Detect which cell encompasses the target text, then output its (x, y) center coordinate. 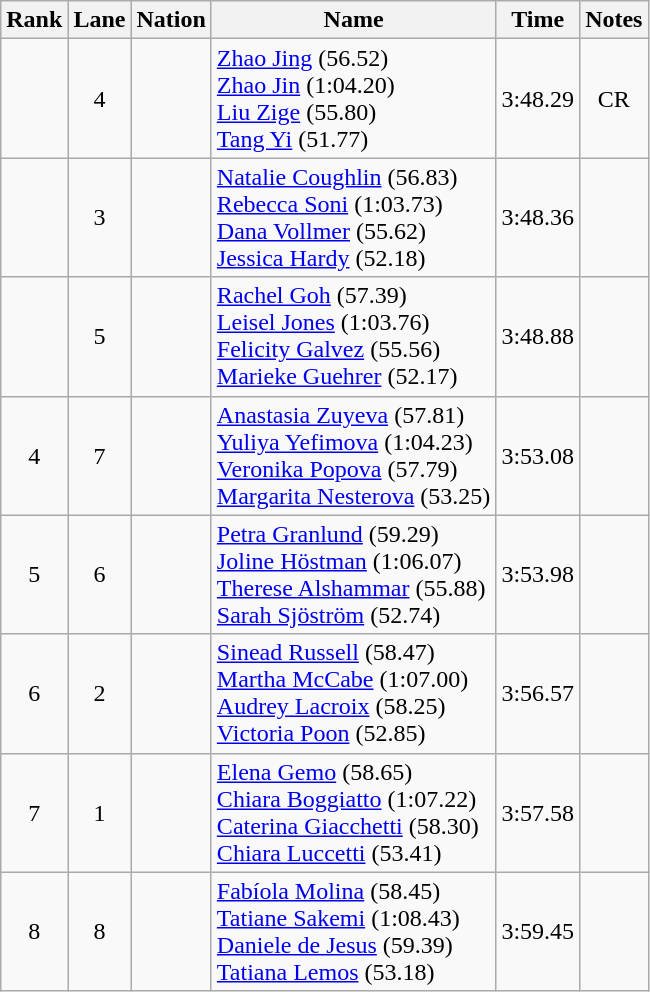
Anastasia Zuyeva (57.81)Yuliya Yefimova (1:04.23)Veronika Popova (57.79)Margarita Nesterova (53.25) (354, 456)
3:56.57 (538, 694)
1 (100, 812)
Natalie Coughlin (56.83)Rebecca Soni (1:03.73)Dana Vollmer (55.62)Jessica Hardy (52.18) (354, 218)
3:48.29 (538, 98)
3:53.08 (538, 456)
Lane (100, 20)
3:48.88 (538, 336)
Petra Granlund (59.29)Joline Höstman (1:06.07)Therese Alshammar (55.88)Sarah Sjöström (52.74) (354, 574)
Notes (614, 20)
3:53.98 (538, 574)
Zhao Jing (56.52)Zhao Jin (1:04.20)Liu Zige (55.80)Tang Yi (51.77) (354, 98)
3:48.36 (538, 218)
CR (614, 98)
Name (354, 20)
3:59.45 (538, 932)
Time (538, 20)
Elena Gemo (58.65)Chiara Boggiatto (1:07.22)Caterina Giacchetti (58.30)Chiara Luccetti (53.41) (354, 812)
3 (100, 218)
Nation (171, 20)
Sinead Russell (58.47)Martha McCabe (1:07.00)Audrey Lacroix (58.25)Victoria Poon (52.85) (354, 694)
3:57.58 (538, 812)
Fabíola Molina (58.45)Tatiane Sakemi (1:08.43)Daniele de Jesus (59.39)Tatiana Lemos (53.18) (354, 932)
2 (100, 694)
Rank (34, 20)
Rachel Goh (57.39)Leisel Jones (1:03.76)Felicity Galvez (55.56)Marieke Guehrer (52.17) (354, 336)
